Locate the cell with the specified text and output its (x, y) center coordinate. 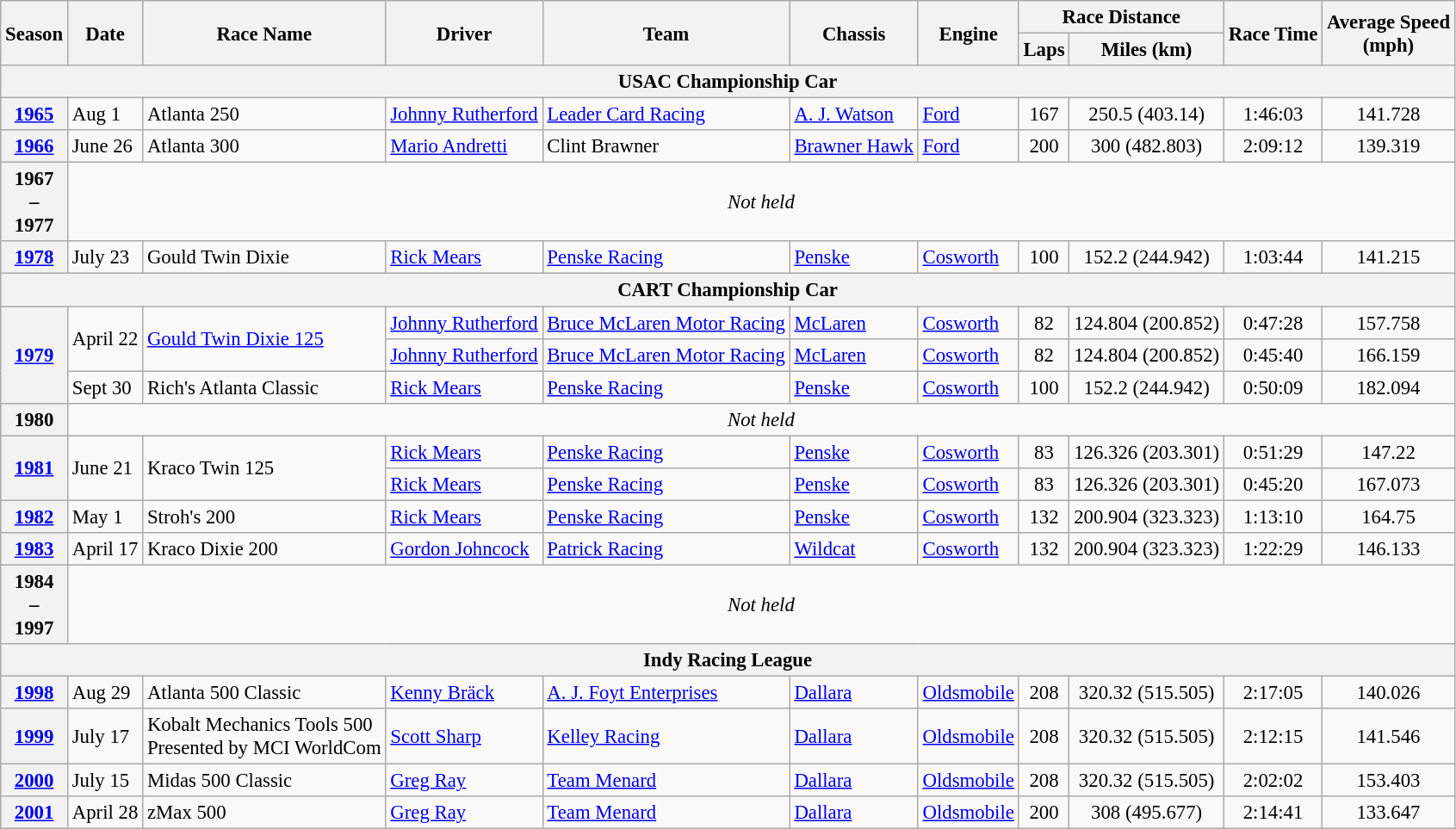
0:50:09 (1273, 387)
0:45:20 (1273, 485)
1966 (34, 146)
2:17:05 (1273, 693)
Gould Twin Dixie (264, 257)
1999 (34, 737)
Kelley Racing (666, 737)
June 26 (105, 146)
308 (495.677) (1147, 813)
Midas 500 Classic (264, 781)
182.094 (1389, 387)
1978 (34, 257)
Leader Card Racing (666, 114)
zMax 500 (264, 813)
Gordon Johncock (464, 549)
Miles (km) (1147, 50)
Gould Twin Dixie 125 (264, 339)
April 17 (105, 549)
300 (482.803) (1147, 146)
Race Time (1273, 33)
July 15 (105, 781)
Date (105, 33)
April 28 (105, 813)
Stroh's 200 (264, 517)
1967–1977 (34, 202)
2:02:02 (1273, 781)
1:03:44 (1273, 257)
Race Name (264, 33)
2:14:41 (1273, 813)
141.728 (1389, 114)
Team (666, 33)
A. J. Foyt Enterprises (666, 693)
147.22 (1389, 452)
USAC Championship Car (728, 82)
0:47:28 (1273, 323)
1982 (34, 517)
June 21 (105, 468)
2:09:12 (1273, 146)
1983 (34, 549)
1979 (34, 355)
Rich's Atlanta Classic (264, 387)
Laps (1044, 50)
164.75 (1389, 517)
167.073 (1389, 485)
Aug 1 (105, 114)
Chassis (854, 33)
Atlanta 500 Classic (264, 693)
July 23 (105, 257)
Brawner Hawk (854, 146)
Kraco Twin 125 (264, 468)
141.546 (1389, 737)
1984–1997 (34, 604)
Atlanta 300 (264, 146)
Wildcat (854, 549)
Kenny Bräck (464, 693)
167 (1044, 114)
146.133 (1389, 549)
139.319 (1389, 146)
250.5 (403.14) (1147, 114)
2001 (34, 813)
1981 (34, 468)
0:45:40 (1273, 355)
A. J. Watson (854, 114)
Kraco Dixie 200 (264, 549)
1965 (34, 114)
July 17 (105, 737)
2000 (34, 781)
April 22 (105, 339)
166.159 (1389, 355)
1998 (34, 693)
CART Championship Car (728, 290)
Scott Sharp (464, 737)
Driver (464, 33)
Patrick Racing (666, 549)
Clint Brawner (666, 146)
Average Speed(mph) (1389, 33)
Atlanta 250 (264, 114)
157.758 (1389, 323)
1980 (34, 419)
Indy Racing League (728, 660)
Race Distance (1121, 17)
Aug 29 (105, 693)
May 1 (105, 517)
140.026 (1389, 693)
0:51:29 (1273, 452)
2:12:15 (1273, 737)
133.647 (1389, 813)
1:46:03 (1273, 114)
Mario Andretti (464, 146)
1:22:29 (1273, 549)
Kobalt Mechanics Tools 500Presented by MCI WorldCom (264, 737)
1:13:10 (1273, 517)
153.403 (1389, 781)
Engine (968, 33)
Season (34, 33)
141.215 (1389, 257)
Sept 30 (105, 387)
